Capture the cell that displays the provided text and extract its (X, Y) central coordinate. 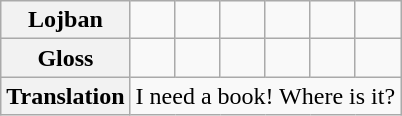
Lojban (66, 20)
Gloss (66, 58)
I need a book! Where is it? (266, 96)
Translation (66, 96)
